Search for the cell housing the specified text and yield its [X, Y] center coordinate. 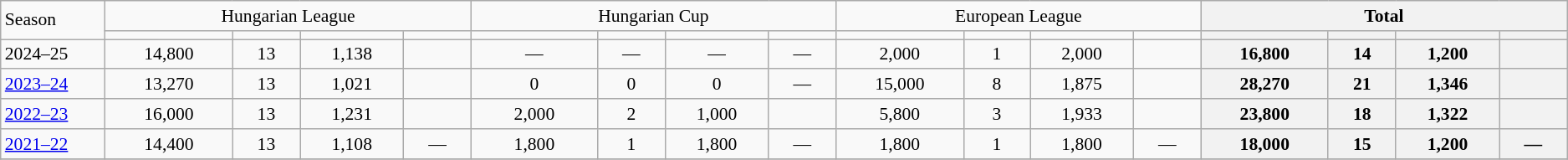
1,138 [352, 54]
1,346 [1448, 85]
13,270 [169, 85]
16,000 [169, 114]
2021–22 [54, 144]
23,800 [1264, 114]
European League [1019, 16]
8 [997, 85]
1,875 [1082, 85]
2022–23 [54, 114]
Season [54, 20]
16,800 [1264, 54]
1,108 [352, 144]
1,021 [352, 85]
1,322 [1448, 114]
2024–25 [54, 54]
Total [1384, 16]
1,933 [1082, 114]
2 [632, 114]
14,800 [169, 54]
5,800 [900, 114]
18,000 [1264, 144]
Hungarian Cup [653, 16]
1,000 [717, 114]
15,000 [900, 85]
15 [1361, 144]
14,400 [169, 144]
1,231 [352, 114]
2023–24 [54, 85]
3 [997, 114]
21 [1361, 85]
18 [1361, 114]
28,270 [1264, 85]
Hungarian League [288, 16]
14 [1361, 54]
